From the cell containing the given text, extract its center point as [x, y] coordinate. 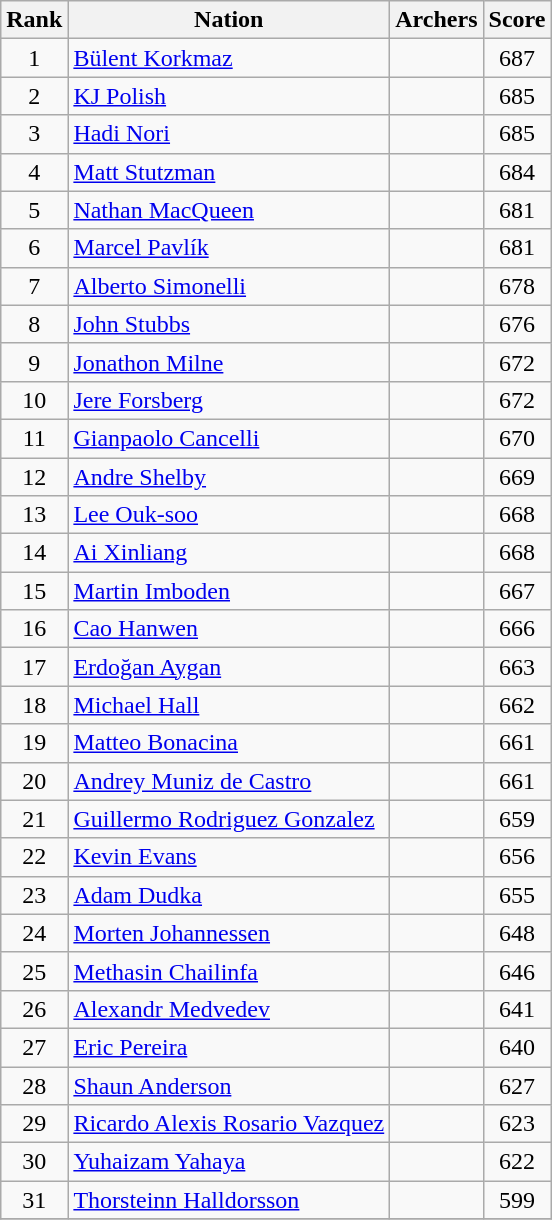
3 [34, 134]
648 [517, 933]
Yuhaizam Yahaya [229, 1162]
666 [517, 629]
Kevin Evans [229, 857]
646 [517, 971]
684 [517, 172]
Matt Stutzman [229, 172]
13 [34, 515]
25 [34, 971]
8 [34, 324]
Alberto Simonelli [229, 286]
622 [517, 1162]
Morten Johannessen [229, 933]
Nation [229, 20]
22 [34, 857]
31 [34, 1200]
5 [34, 210]
Ricardo Alexis Rosario Vazquez [229, 1124]
Nathan MacQueen [229, 210]
Archers [436, 20]
Andre Shelby [229, 477]
Rank [34, 20]
John Stubbs [229, 324]
4 [34, 172]
30 [34, 1162]
659 [517, 819]
6 [34, 248]
23 [34, 895]
599 [517, 1200]
670 [517, 438]
640 [517, 1047]
26 [34, 1009]
678 [517, 286]
Martin Imboden [229, 591]
Guillermo Rodriguez Gonzalez [229, 819]
Methasin Chailinfa [229, 971]
Marcel Pavlík [229, 248]
Michael Hall [229, 705]
21 [34, 819]
17 [34, 667]
20 [34, 781]
669 [517, 477]
656 [517, 857]
667 [517, 591]
11 [34, 438]
Lee Ouk-soo [229, 515]
Jonathon Milne [229, 362]
27 [34, 1047]
Cao Hanwen [229, 629]
KJ Polish [229, 96]
19 [34, 743]
16 [34, 629]
Matteo Bonacina [229, 743]
623 [517, 1124]
Andrey Muniz de Castro [229, 781]
663 [517, 667]
Shaun Anderson [229, 1085]
Hadi Nori [229, 134]
662 [517, 705]
1 [34, 58]
Gianpaolo Cancelli [229, 438]
687 [517, 58]
18 [34, 705]
15 [34, 591]
14 [34, 553]
7 [34, 286]
Alexandr Medvedev [229, 1009]
Jere Forsberg [229, 400]
Eric Pereira [229, 1047]
Thorsteinn Halldorsson [229, 1200]
24 [34, 933]
Erdoğan Aygan [229, 667]
28 [34, 1085]
Bülent Korkmaz [229, 58]
Ai Xinliang [229, 553]
29 [34, 1124]
2 [34, 96]
627 [517, 1085]
Score [517, 20]
12 [34, 477]
676 [517, 324]
Adam Dudka [229, 895]
10 [34, 400]
641 [517, 1009]
9 [34, 362]
655 [517, 895]
